Identify which cell holds the provided text, then report its (x, y) central coordinate. 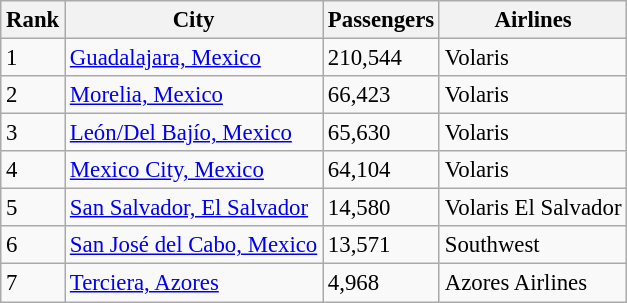
Passengers (382, 20)
4 (33, 170)
Mexico City, Mexico (194, 170)
3 (33, 133)
66,423 (382, 95)
Guadalajara, Mexico (194, 58)
210,544 (382, 58)
1 (33, 58)
7 (33, 283)
13,571 (382, 245)
5 (33, 208)
Southwest (532, 245)
6 (33, 245)
14,580 (382, 208)
San José del Cabo, Mexico (194, 245)
Rank (33, 20)
Terciera, Azores (194, 283)
Volaris El Salvador (532, 208)
León/Del Bajío, Mexico (194, 133)
City (194, 20)
Airlines (532, 20)
64,104 (382, 170)
Morelia, Mexico (194, 95)
4,968 (382, 283)
2 (33, 95)
Azores Airlines (532, 283)
San Salvador, El Salvador (194, 208)
65,630 (382, 133)
